Determine the (X, Y) coordinate at the center of the cell enclosing the given text.  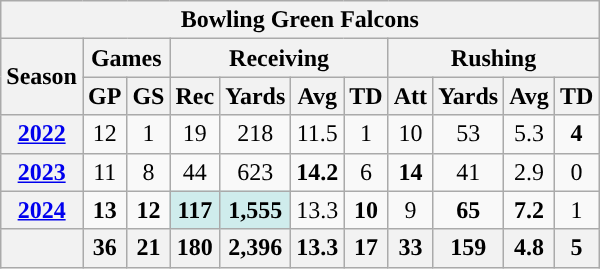
2.9 (530, 172)
Att (410, 96)
2024 (42, 210)
159 (468, 248)
7.2 (530, 210)
2023 (42, 172)
Games (126, 58)
65 (468, 210)
5.3 (530, 134)
6 (366, 172)
9 (410, 210)
Rec (195, 96)
11 (104, 172)
Bowling Green Falcons (300, 20)
17 (366, 248)
5 (576, 248)
117 (195, 210)
8 (148, 172)
4 (576, 134)
623 (256, 172)
Receiving (279, 58)
41 (468, 172)
218 (256, 134)
44 (195, 172)
Season (42, 77)
4.8 (530, 248)
14.2 (318, 172)
0 (576, 172)
13 (104, 210)
Rushing (494, 58)
21 (148, 248)
33 (410, 248)
19 (195, 134)
2022 (42, 134)
36 (104, 248)
GS (148, 96)
GP (104, 96)
53 (468, 134)
14 (410, 172)
180 (195, 248)
11.5 (318, 134)
1,555 (256, 210)
2,396 (256, 248)
